Return the [x, y] coordinate for the center point of the cell that contains the specified text.  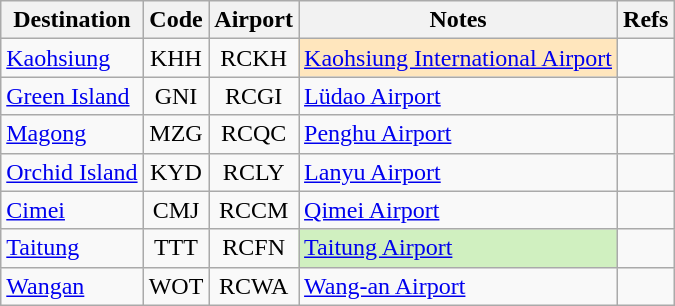
Destination [72, 20]
RCKH [254, 58]
Notes [458, 20]
Refs [646, 20]
Wangan [72, 286]
Green Island [72, 96]
Taitung Airport [458, 248]
Qimei Airport [458, 210]
Wang-an Airport [458, 286]
TTT [176, 248]
RCLY [254, 172]
RCCM [254, 210]
Cimei [72, 210]
WOT [176, 286]
CMJ [176, 210]
MZG [176, 134]
GNI [176, 96]
Magong [72, 134]
RCWA [254, 286]
KYD [176, 172]
RCFN [254, 248]
Airport [254, 20]
Taitung [72, 248]
Penghu Airport [458, 134]
Lanyu Airport [458, 172]
Kaohsiung International Airport [458, 58]
Lüdao Airport [458, 96]
Orchid Island [72, 172]
Kaohsiung [72, 58]
KHH [176, 58]
RCGI [254, 96]
Code [176, 20]
RCQC [254, 134]
